Scan for the cell matching the given text and deliver its (x, y) coordinate at center. 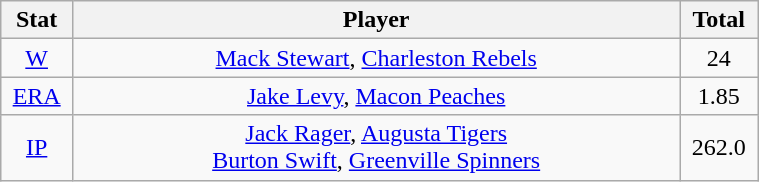
Stat (37, 20)
1.85 (719, 96)
262.0 (719, 148)
IP (37, 148)
Player (376, 20)
Jack Rager, Augusta Tigers Burton Swift, Greenville Spinners (376, 148)
24 (719, 58)
Jake Levy, Macon Peaches (376, 96)
W (37, 58)
Total (719, 20)
ERA (37, 96)
Mack Stewart, Charleston Rebels (376, 58)
